Identify which cell holds the provided text, then report its [x, y] central coordinate. 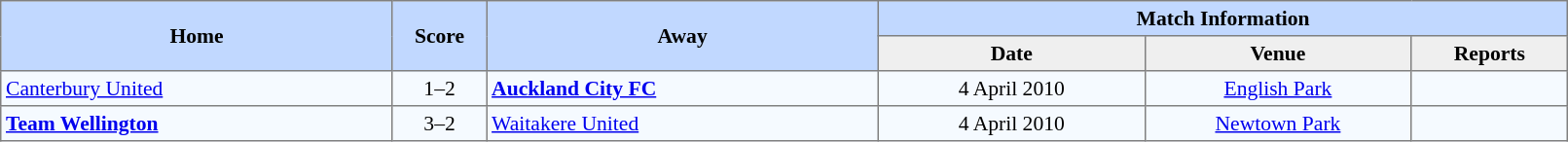
1–2 [440, 89]
Away [683, 36]
Auckland City FC [683, 89]
Home [197, 36]
Match Information [1222, 18]
3–2 [440, 124]
Reports [1489, 53]
English Park [1278, 89]
Canterbury United [197, 89]
Venue [1278, 53]
Date [1011, 53]
Waitakere United [683, 124]
Score [440, 36]
Newtown Park [1278, 124]
Team Wellington [197, 124]
